Search for the cell housing the specified text and yield its [x, y] center coordinate. 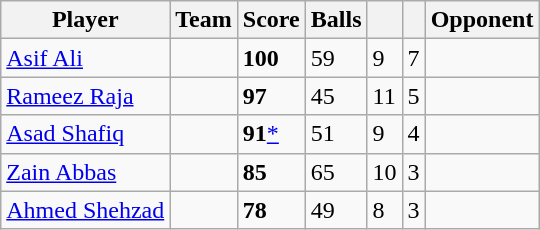
Ahmed Shehzad [86, 210]
Opponent [482, 20]
7 [414, 58]
4 [414, 134]
100 [271, 58]
Asad Shafiq [86, 134]
97 [271, 96]
51 [336, 134]
Score [271, 20]
Team [204, 20]
Asif Ali [86, 58]
91* [271, 134]
Rameez Raja [86, 96]
Balls [336, 20]
85 [271, 172]
49 [336, 210]
65 [336, 172]
Zain Abbas [86, 172]
45 [336, 96]
78 [271, 210]
59 [336, 58]
Player [86, 20]
5 [414, 96]
10 [384, 172]
8 [384, 210]
11 [384, 96]
